From the cell containing the given text, extract its center point as [X, Y] coordinate. 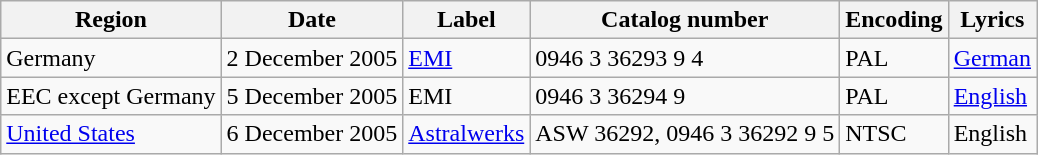
Encoding [894, 20]
ASW 36292, 0946 3 36292 9 5 [685, 134]
United States [111, 134]
Germany [111, 58]
6 December 2005 [312, 134]
EEC except Germany [111, 96]
Label [466, 20]
German [992, 58]
5 December 2005 [312, 96]
Astralwerks [466, 134]
0946 3 36294 9 [685, 96]
2 December 2005 [312, 58]
0946 3 36293 9 4 [685, 58]
Date [312, 20]
Lyrics [992, 20]
Catalog number [685, 20]
NTSC [894, 134]
Region [111, 20]
